Locate the cell with the specified text and output its (X, Y) center coordinate. 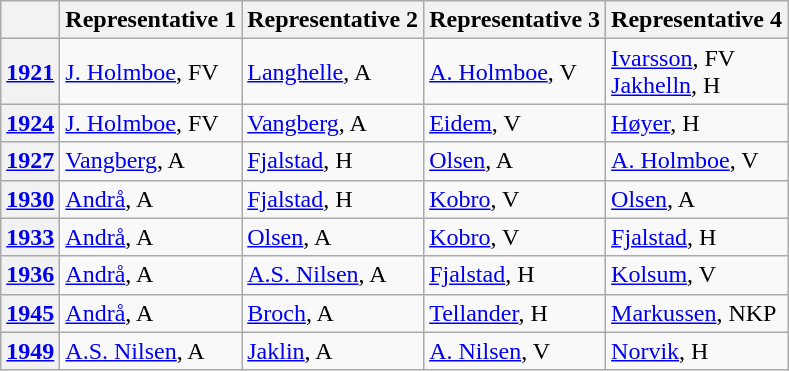
Kolsum, V (697, 275)
1933 (30, 237)
1921 (30, 72)
Jaklin, A (333, 351)
Høyer, H (697, 123)
Broch, A (333, 313)
Langhelle, A (333, 72)
Markussen, NKP (697, 313)
Representative 4 (697, 20)
1949 (30, 351)
A. Nilsen, V (515, 351)
Eidem, V (515, 123)
1927 (30, 161)
Ivarsson, FVJakhelln, H (697, 72)
1936 (30, 275)
1924 (30, 123)
Norvik, H (697, 351)
Representative 2 (333, 20)
1945 (30, 313)
1930 (30, 199)
Tellander, H (515, 313)
Representative 1 (151, 20)
Representative 3 (515, 20)
